Capture the cell that displays the provided text and extract its (x, y) central coordinate. 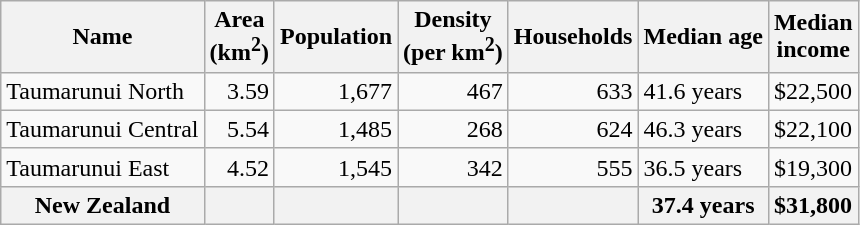
46.3 years (703, 129)
5.54 (239, 129)
1,485 (336, 129)
Population (336, 37)
41.6 years (703, 91)
3.59 (239, 91)
$31,800 (813, 205)
Medianincome (813, 37)
555 (573, 167)
624 (573, 129)
Taumarunui Central (102, 129)
Name (102, 37)
1,545 (336, 167)
Households (573, 37)
36.5 years (703, 167)
Taumarunui East (102, 167)
Taumarunui North (102, 91)
$22,100 (813, 129)
268 (454, 129)
1,677 (336, 91)
$22,500 (813, 91)
37.4 years (703, 205)
$19,300 (813, 167)
Density(per km2) (454, 37)
467 (454, 91)
Median age (703, 37)
Area(km2) (239, 37)
633 (573, 91)
4.52 (239, 167)
342 (454, 167)
New Zealand (102, 205)
